From the cell containing the given text, extract its center point as (X, Y) coordinate. 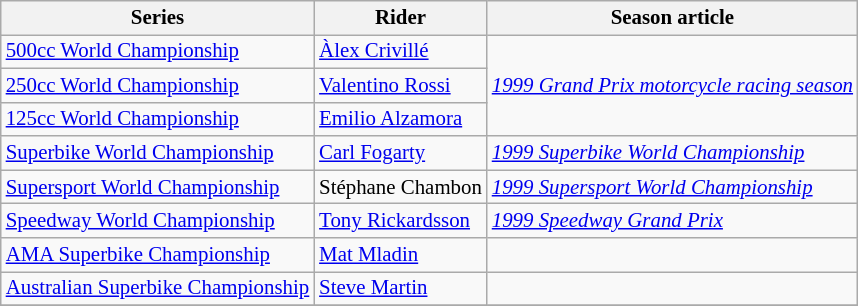
1999 Superbike World Championship (672, 153)
Àlex Crivillé (400, 51)
Tony Rickardsson (400, 221)
Valentino Rossi (400, 85)
Stéphane Chambon (400, 187)
Australian Superbike Championship (158, 288)
125cc World Championship (158, 119)
Superbike World Championship (158, 153)
1999 Grand Prix motorcycle racing season (672, 85)
AMA Superbike Championship (158, 255)
Rider (400, 18)
1999 Supersport World Championship (672, 187)
250cc World Championship (158, 85)
Steve Martin (400, 288)
Series (158, 18)
1999 Speedway Grand Prix (672, 221)
Carl Fogarty (400, 153)
Emilio Alzamora (400, 119)
Mat Mladin (400, 255)
Season article (672, 18)
Speedway World Championship (158, 221)
Supersport World Championship (158, 187)
500cc World Championship (158, 51)
